Scan for the cell matching the given text and deliver its [X, Y] coordinate at center. 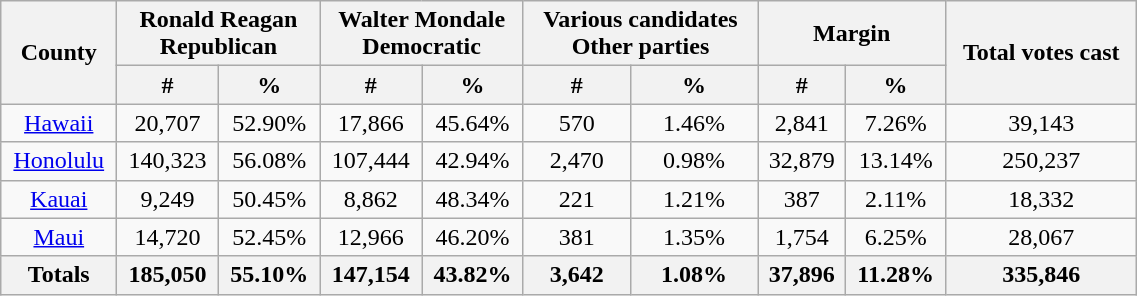
185,050 [168, 275]
2.11% [896, 199]
28,067 [1042, 237]
Kauai [59, 199]
221 [576, 199]
1,754 [802, 237]
140,323 [168, 161]
13.14% [896, 161]
56.08% [269, 161]
1.21% [694, 199]
8,862 [371, 199]
17,866 [371, 123]
39,143 [1042, 123]
Hawaii [59, 123]
7.26% [896, 123]
Ronald ReaganRepublican [218, 34]
Honolulu [59, 161]
11.28% [896, 275]
County [59, 52]
43.82% [473, 275]
Total votes cast [1042, 52]
46.20% [473, 237]
335,846 [1042, 275]
14,720 [168, 237]
52.90% [269, 123]
50.45% [269, 199]
32,879 [802, 161]
387 [802, 199]
6.25% [896, 237]
45.64% [473, 123]
52.45% [269, 237]
107,444 [371, 161]
18,332 [1042, 199]
9,249 [168, 199]
Various candidatesOther parties [640, 34]
1.08% [694, 275]
0.98% [694, 161]
Totals [59, 275]
55.10% [269, 275]
Margin [852, 34]
Walter MondaleDemocratic [422, 34]
3,642 [576, 275]
381 [576, 237]
250,237 [1042, 161]
570 [576, 123]
42.94% [473, 161]
12,966 [371, 237]
48.34% [473, 199]
1.35% [694, 237]
37,896 [802, 275]
20,707 [168, 123]
2,841 [802, 123]
2,470 [576, 161]
Maui [59, 237]
1.46% [694, 123]
147,154 [371, 275]
